From the cell containing the given text, extract its center point as [x, y] coordinate. 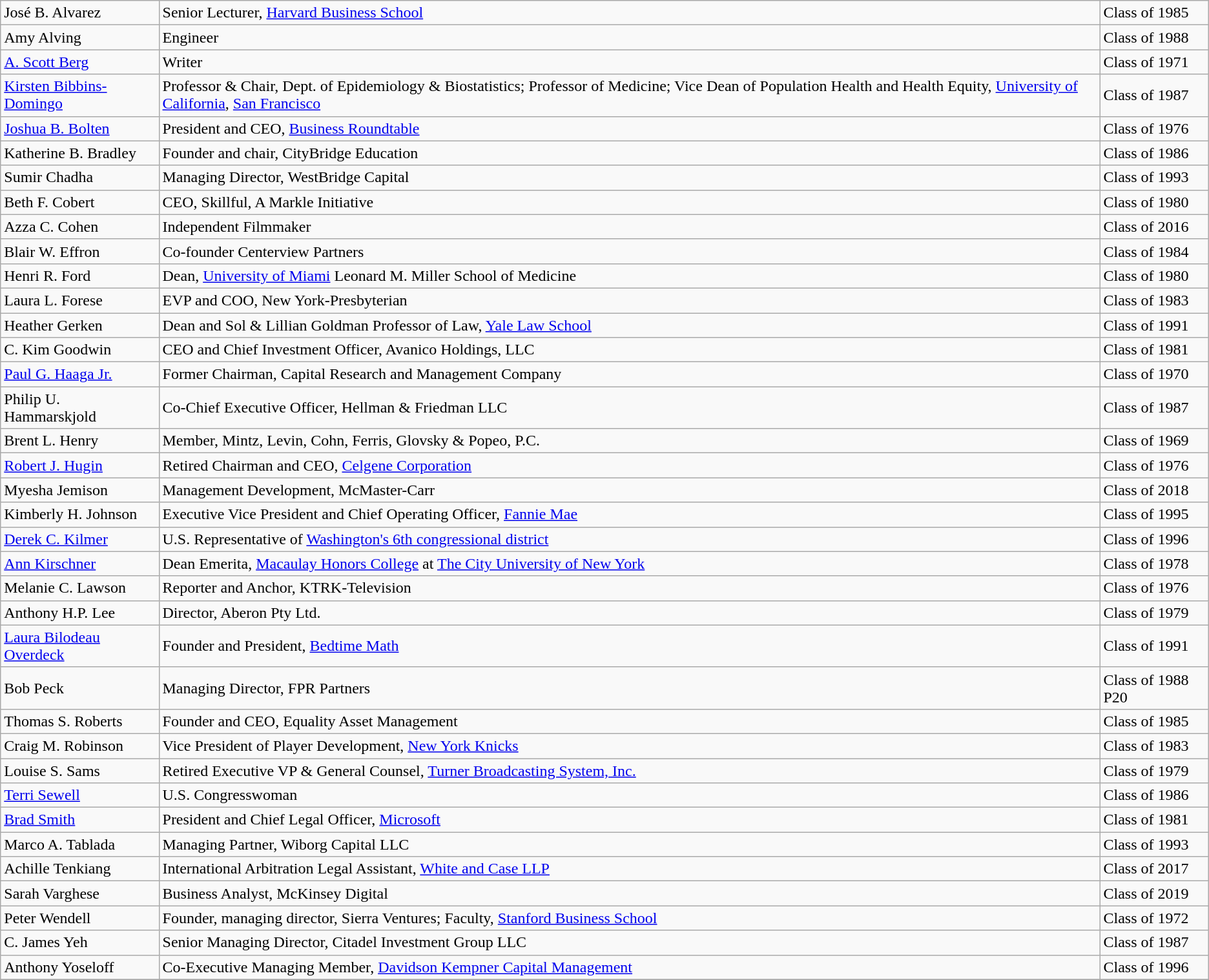
Ann Kirschner [80, 564]
Sarah Varghese [80, 893]
Co-founder Centerview Partners [629, 251]
Class of 2019 [1154, 893]
Brad Smith [80, 820]
Class of 1988 P20 [1154, 688]
Executive Vice President and Chief Operating Officer, Fannie Mae [629, 515]
Director, Aberon Pty Ltd. [629, 613]
Laura Bilodeau Overdeck [80, 646]
Class of 1972 [1154, 918]
Myesha Jemison [80, 490]
Amy Alving [80, 37]
Founder and President, Bedtime Math [629, 646]
Managing Director, FPR Partners [629, 688]
Class of 1971 [1154, 62]
International Arbitration Legal Assistant, White and Case LLP [629, 869]
Dean, University of Miami Leonard M. Miller School of Medicine [629, 276]
Craig M. Robinson [80, 746]
Laura L. Forese [80, 300]
Former Chairman, Capital Research and Management Company [629, 374]
C. Kim Goodwin [80, 350]
U.S. Congresswoman [629, 795]
Senior Lecturer, Harvard Business School [629, 13]
Kirsten Bibbins-Domingo [80, 96]
Class of 2017 [1154, 869]
Bob Peck [80, 688]
President and CEO, Business Roundtable [629, 128]
Class of 2018 [1154, 490]
Engineer [629, 37]
Sumir Chadha [80, 178]
Management Development, McMaster-Carr [629, 490]
CEO, Skillful, A Markle Initiative [629, 202]
Member, Mintz, Levin, Cohn, Ferris, Glovsky & Popeo, P.C. [629, 441]
Class of 1978 [1154, 564]
Beth F. Cobert [80, 202]
Katherine B. Bradley [80, 153]
Joshua B. Bolten [80, 128]
Independent Filmmaker [629, 227]
Business Analyst, McKinsey Digital [629, 893]
Class of 1988 [1154, 37]
José B. Alvarez [80, 13]
A. Scott Berg [80, 62]
Louise S. Sams [80, 770]
Blair W. Effron [80, 251]
Founder and chair, CityBridge Education [629, 153]
Retired Chairman and CEO, Celgene Corporation [629, 465]
Founder and CEO, Equality Asset Management [629, 721]
Class of 1969 [1154, 441]
Managing Director, WestBridge Capital [629, 178]
CEO and Chief Investment Officer, Avanico Holdings, LLC [629, 350]
Class of 1995 [1154, 515]
Achille Tenkiang [80, 869]
Retired Executive VP & General Counsel, Turner Broadcasting System, Inc. [629, 770]
Robert J. Hugin [80, 465]
Philip U. Hammarskjold [80, 408]
Class of 1970 [1154, 374]
Writer [629, 62]
Azza C. Cohen [80, 227]
Thomas S. Roberts [80, 721]
Paul G. Haaga Jr. [80, 374]
Co-Executive Managing Member, Davidson Kempner Capital Management [629, 967]
Dean Emerita, Macaulay Honors College at The City University of New York [629, 564]
Class of 2016 [1154, 227]
Marco A. Tablada [80, 844]
Senior Managing Director, Citadel Investment Group LLC [629, 943]
Melanie C. Lawson [80, 588]
Managing Partner, Wiborg Capital LLC [629, 844]
Anthony H.P. Lee [80, 613]
President and Chief Legal Officer, Microsoft [629, 820]
Founder, managing director, Sierra Ventures; Faculty, Stanford Business School [629, 918]
Henri R. Ford [80, 276]
Kimberly H. Johnson [80, 515]
Class of 1984 [1154, 251]
Dean and Sol & Lillian Goldman Professor of Law, Yale Law School [629, 325]
Reporter and Anchor, KTRK-Television [629, 588]
Brent L. Henry [80, 441]
C. James Yeh [80, 943]
EVP and COO, New York-Presbyterian [629, 300]
Vice President of Player Development, New York Knicks [629, 746]
Terri Sewell [80, 795]
Peter Wendell [80, 918]
Co-Chief Executive Officer, Hellman & Friedman LLC [629, 408]
Derek C. Kilmer [80, 539]
Anthony Yoseloff [80, 967]
U.S. Representative of Washington's 6th congressional district [629, 539]
Heather Gerken [80, 325]
